Provide the [X, Y] coordinate of the cell's center where the given text is located.  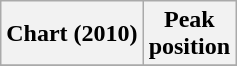
Chart (2010) [72, 34]
Peakposition [189, 34]
